Determine the [X, Y] coordinate at the center of the cell enclosing the given text.  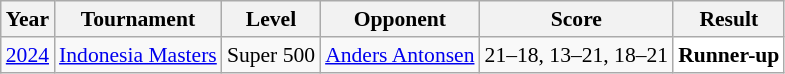
Score [577, 19]
Level [271, 19]
Indonesia Masters [138, 55]
Runner-up [728, 55]
Year [28, 19]
21–18, 13–21, 18–21 [577, 55]
Tournament [138, 19]
Result [728, 19]
2024 [28, 55]
Super 500 [271, 55]
Anders Antonsen [400, 55]
Opponent [400, 19]
